Capture the cell that displays the provided text and extract its [x, y] central coordinate. 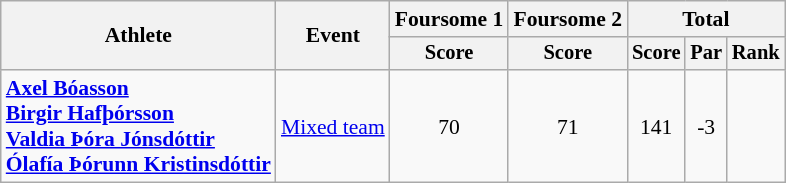
70 [450, 126]
-3 [706, 126]
Mixed team [333, 126]
Athlete [138, 36]
Foursome 2 [568, 19]
71 [568, 126]
Par [706, 54]
Axel BóassonBirgir HafþórssonValdia Þóra JónsdóttirÓlafía Þórunn Kristinsdóttir [138, 126]
Total [706, 19]
Foursome 1 [450, 19]
141 [656, 126]
Rank [756, 54]
Event [333, 36]
